Scan for the cell matching the given text and deliver its (X, Y) coordinate at center. 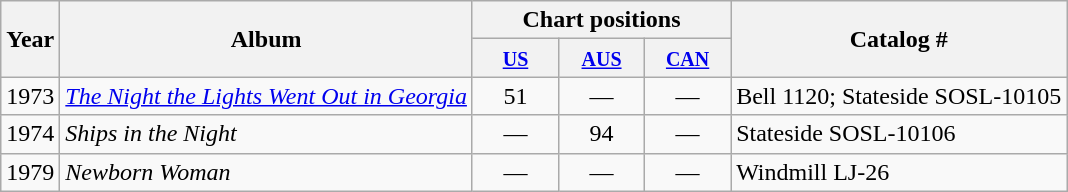
94 (602, 134)
Chart positions (601, 20)
Newborn Woman (266, 172)
Album (266, 39)
Year (30, 39)
US (515, 58)
Catalog # (899, 39)
The Night the Lights Went Out in Georgia (266, 96)
51 (515, 96)
Ships in the Night (266, 134)
AUS (602, 58)
Bell 1120; Stateside SOSL-10105 (899, 96)
Stateside SOSL-10106 (899, 134)
1974 (30, 134)
1973 (30, 96)
CAN (688, 58)
Windmill LJ-26 (899, 172)
1979 (30, 172)
